Return (x, y) of the center of cell containing provided text 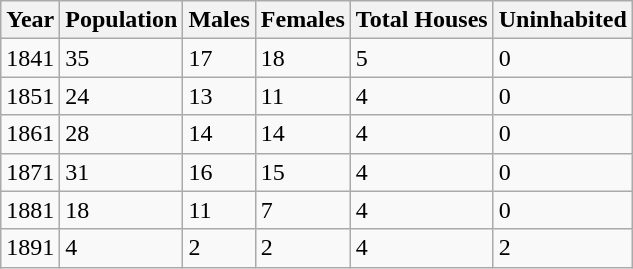
1891 (30, 248)
Males (219, 20)
7 (302, 210)
24 (122, 96)
31 (122, 172)
Year (30, 20)
5 (422, 58)
1851 (30, 96)
1861 (30, 134)
15 (302, 172)
16 (219, 172)
Total Houses (422, 20)
Females (302, 20)
35 (122, 58)
17 (219, 58)
13 (219, 96)
Population (122, 20)
1881 (30, 210)
1871 (30, 172)
Uninhabited (562, 20)
1841 (30, 58)
28 (122, 134)
